Locate the cell with the specified text and output its (X, Y) center coordinate. 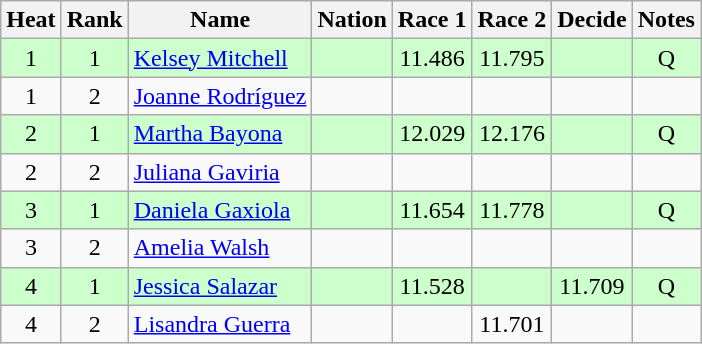
Amelia Walsh (220, 248)
11.795 (512, 58)
Race 2 (512, 20)
11.528 (432, 286)
Nation (352, 20)
Heat (31, 20)
Martha Bayona (220, 134)
11.486 (432, 58)
Notes (666, 20)
11.654 (432, 210)
11.701 (512, 324)
11.778 (512, 210)
Rank (94, 20)
Jessica Salazar (220, 286)
Daniela Gaxiola (220, 210)
12.176 (512, 134)
Race 1 (432, 20)
Decide (592, 20)
12.029 (432, 134)
Name (220, 20)
Lisandra Guerra (220, 324)
Joanne Rodríguez (220, 96)
11.709 (592, 286)
Kelsey Mitchell (220, 58)
Juliana Gaviria (220, 172)
